Return the [X, Y] coordinate for the center point of the cell that contains the specified text.  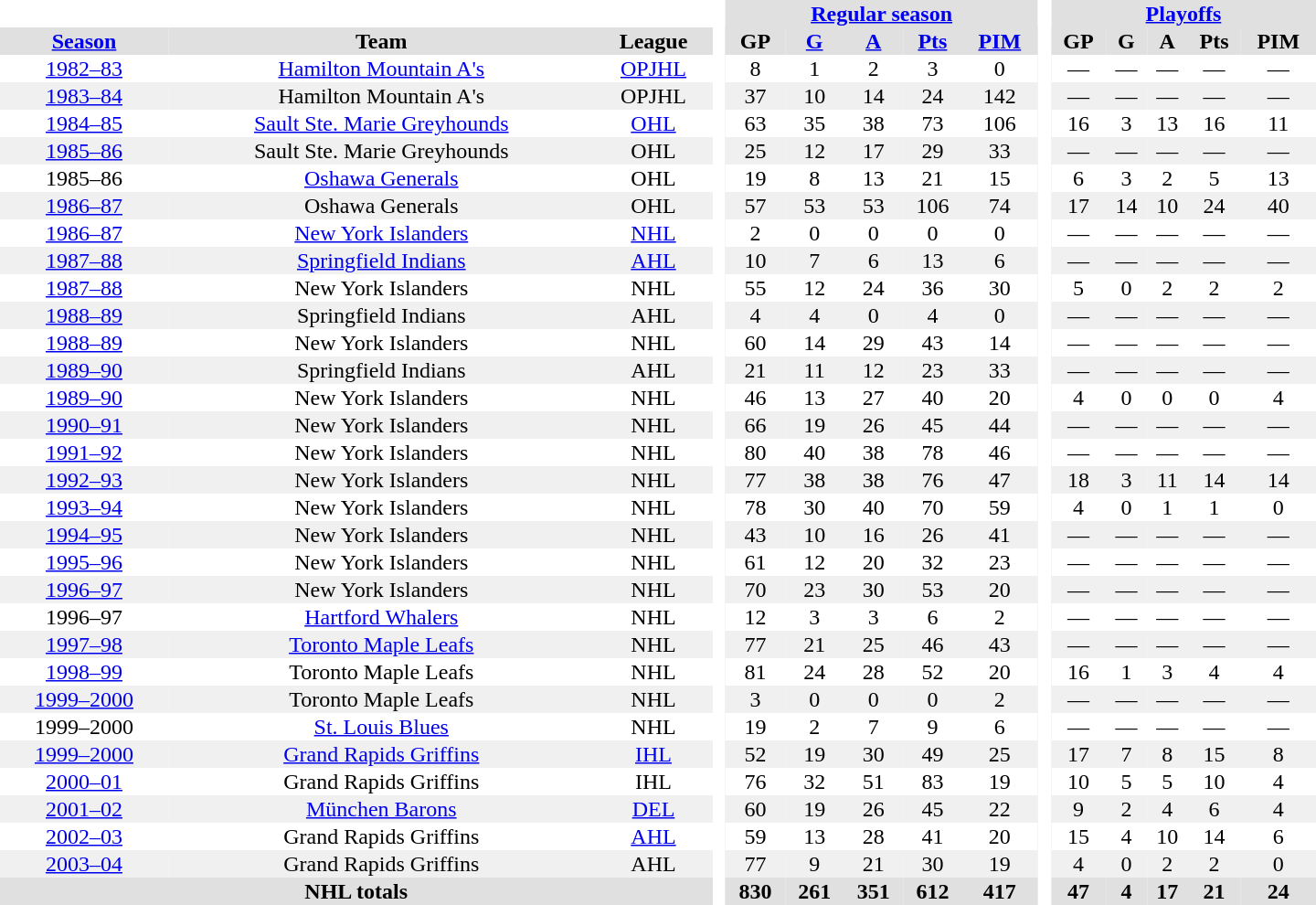
1982–83 [84, 69]
83 [932, 782]
Team [382, 41]
DEL [654, 809]
35 [815, 123]
2001–02 [84, 809]
66 [755, 425]
1997–98 [84, 644]
612 [932, 891]
2000–01 [84, 782]
80 [755, 452]
1993–94 [84, 507]
St. Louis Blues [382, 727]
1998–99 [84, 672]
57 [755, 206]
1983–84 [84, 96]
1992–93 [84, 480]
44 [1000, 425]
Hartford Whalers [382, 617]
League [654, 41]
73 [932, 123]
2003–04 [84, 864]
261 [815, 891]
München Barons [382, 809]
417 [1000, 891]
22 [1000, 809]
Playoffs [1183, 14]
27 [874, 398]
351 [874, 891]
1984–85 [84, 123]
63 [755, 123]
55 [755, 288]
18 [1078, 480]
36 [932, 288]
2002–03 [84, 836]
49 [932, 754]
1994–95 [84, 535]
830 [755, 891]
74 [1000, 206]
1991–92 [84, 452]
142 [1000, 96]
Regular season [881, 14]
37 [755, 96]
1995–96 [84, 562]
1990–91 [84, 425]
51 [874, 782]
81 [755, 672]
61 [755, 562]
NHL totals [356, 891]
Season [84, 41]
